Determine the (x, y) coordinate at the center of the cell enclosing the given text.  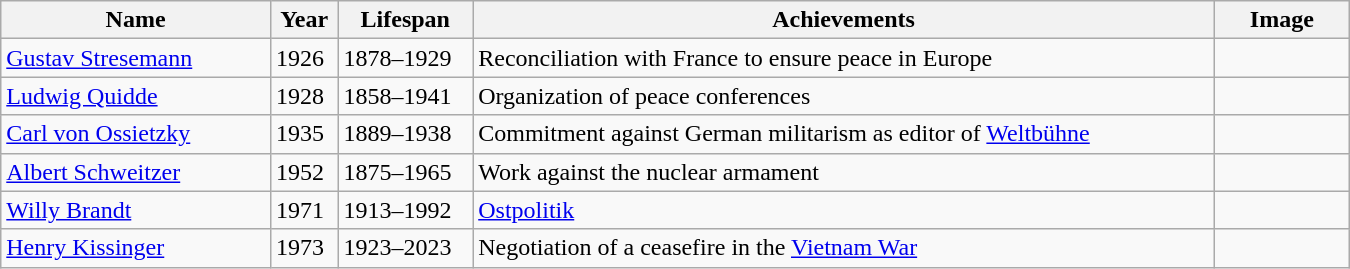
1971 (304, 210)
Henry Kissinger (136, 248)
1913–1992 (406, 210)
Organization of peace conferences (844, 96)
1952 (304, 172)
1878–1929 (406, 58)
Ludwig Quidde (136, 96)
Carl von Ossietzky (136, 134)
1935 (304, 134)
1973 (304, 248)
Gustav Stresemann (136, 58)
Albert Schweitzer (136, 172)
Name (136, 20)
Image (1282, 20)
Willy Brandt (136, 210)
Work against the nuclear armament (844, 172)
1889–1938 (406, 134)
Lifespan (406, 20)
Achievements (844, 20)
1858–1941 (406, 96)
Commitment against German militarism as editor of Weltbühne (844, 134)
1928 (304, 96)
1923–2023 (406, 248)
1926 (304, 58)
1875–1965 (406, 172)
Negotiation of a ceasefire in the Vietnam War (844, 248)
Year (304, 20)
Reconciliation with France to ensure peace in Europe (844, 58)
Ostpolitik (844, 210)
